Capture the cell that displays the provided text and extract its (X, Y) central coordinate. 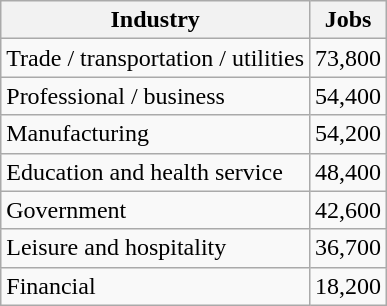
54,200 (348, 134)
Industry (156, 20)
Education and health service (156, 172)
Trade / transportation / utilities (156, 58)
36,700 (348, 248)
Government (156, 210)
Professional / business (156, 96)
Manufacturing (156, 134)
42,600 (348, 210)
48,400 (348, 172)
Leisure and hospitality (156, 248)
73,800 (348, 58)
18,200 (348, 286)
54,400 (348, 96)
Financial (156, 286)
Jobs (348, 20)
